Pinpoint the cell where the given text exists, returning its (x, y) midpoint coordinate. 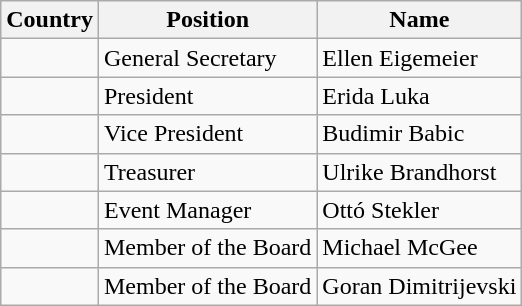
Michael McGee (420, 248)
President (207, 96)
Treasurer (207, 172)
Budimir Babic (420, 134)
General Secretary (207, 58)
Ulrike Brandhorst (420, 172)
Event Manager (207, 210)
Ottó Stekler (420, 210)
Ellen Eigemeier (420, 58)
Country (50, 20)
Position (207, 20)
Vice President (207, 134)
Erida Luka (420, 96)
Name (420, 20)
Goran Dimitrijevski (420, 286)
